Identify which cell holds the provided text, then report its (X, Y) central coordinate. 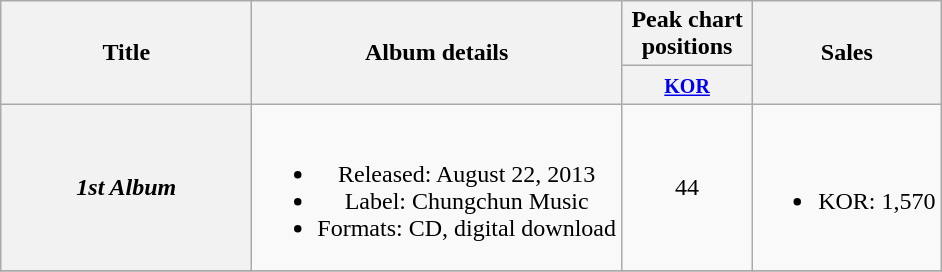
Title (126, 52)
KOR: 1,570 (847, 188)
Peak chart positions (688, 34)
KOR (688, 85)
Released: August 22, 2013Label: Chungchun MusicFormats: CD, digital download (437, 188)
44 (688, 188)
Sales (847, 52)
Album details (437, 52)
1st Album (126, 188)
